Identify which cell holds the provided text, then report its (x, y) central coordinate. 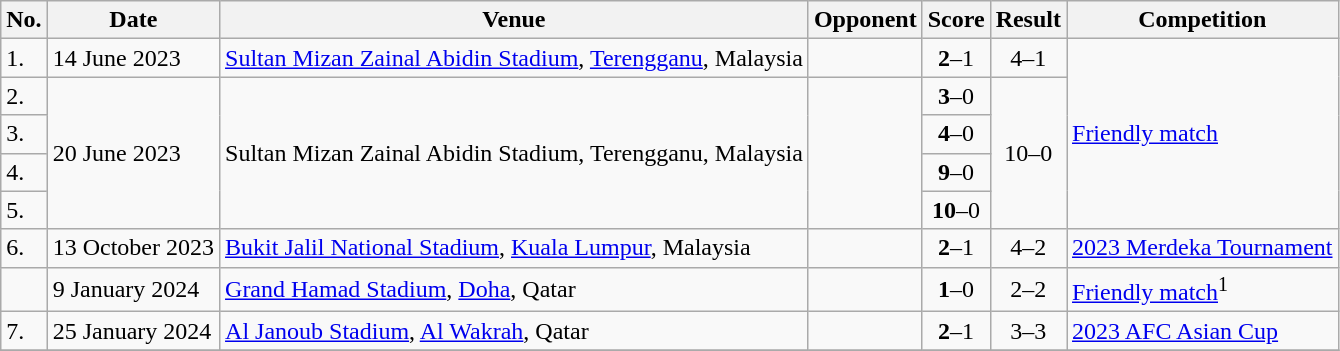
4. (24, 172)
Friendly match1 (1202, 290)
2023 Merdeka Tournament (1202, 248)
4–2 (1028, 248)
7. (24, 331)
9 January 2024 (133, 290)
Competition (1202, 20)
Opponent (865, 20)
1–0 (956, 290)
Al Janoub Stadium, Al Wakrah, Qatar (514, 331)
13 October 2023 (133, 248)
Result (1028, 20)
Grand Hamad Stadium, Doha, Qatar (514, 290)
4–1 (1028, 58)
6. (24, 248)
Bukit Jalil National Stadium, Kuala Lumpur, Malaysia (514, 248)
Friendly match (1202, 134)
4–0 (956, 134)
Score (956, 20)
9–0 (956, 172)
5. (24, 210)
1. (24, 58)
2023 AFC Asian Cup (1202, 331)
Date (133, 20)
25 January 2024 (133, 331)
3–0 (956, 96)
2–2 (1028, 290)
14 June 2023 (133, 58)
Venue (514, 20)
2. (24, 96)
3. (24, 134)
No. (24, 20)
3–3 (1028, 331)
20 June 2023 (133, 153)
